Extract the (X, Y) coordinate from the center of the cell holding the provided text.  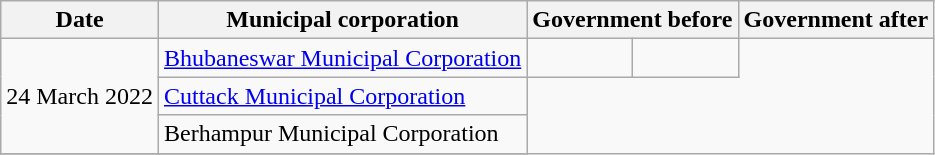
Date (80, 20)
Cuttack Municipal Corporation (342, 96)
24 March 2022 (80, 96)
Government before (632, 20)
Berhampur Municipal Corporation (342, 134)
Government after (836, 20)
Municipal corporation (342, 20)
Bhubaneswar Municipal Corporation (342, 58)
